Capture the cell that displays the provided text and extract its (x, y) central coordinate. 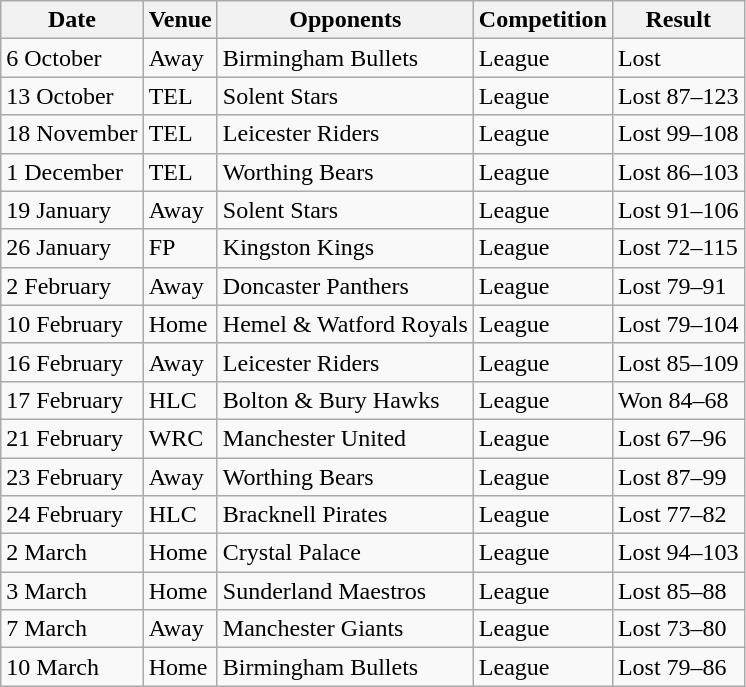
Bolton & Bury Hawks (345, 400)
10 February (72, 324)
Lost 86–103 (678, 172)
Lost 85–88 (678, 591)
Crystal Palace (345, 553)
23 February (72, 477)
Lost 91–106 (678, 210)
2 February (72, 286)
Venue (180, 20)
Competition (542, 20)
10 March (72, 667)
17 February (72, 400)
26 January (72, 248)
Result (678, 20)
Lost 94–103 (678, 553)
Lost 99–108 (678, 134)
Lost 79–91 (678, 286)
6 October (72, 58)
Won 84–68 (678, 400)
24 February (72, 515)
Lost (678, 58)
Sunderland Maestros (345, 591)
Manchester United (345, 438)
Lost 73–80 (678, 629)
Kingston Kings (345, 248)
19 January (72, 210)
Manchester Giants (345, 629)
Doncaster Panthers (345, 286)
16 February (72, 362)
Lost 79–104 (678, 324)
13 October (72, 96)
FP (180, 248)
Lost 87–99 (678, 477)
Lost 67–96 (678, 438)
Lost 77–82 (678, 515)
2 March (72, 553)
7 March (72, 629)
Lost 72–115 (678, 248)
Hemel & Watford Royals (345, 324)
Lost 79–86 (678, 667)
Lost 87–123 (678, 96)
Bracknell Pirates (345, 515)
3 March (72, 591)
21 February (72, 438)
Opponents (345, 20)
1 December (72, 172)
Lost 85–109 (678, 362)
Date (72, 20)
WRC (180, 438)
18 November (72, 134)
